Scan for the cell matching the given text and deliver its [x, y] coordinate at center. 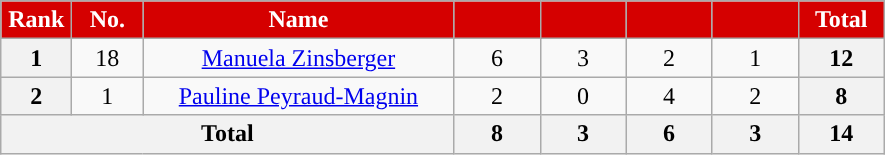
Name [298, 20]
Pauline Peyraud-Magnin [298, 96]
No. [108, 20]
Manuela Zinsberger [298, 58]
18 [108, 58]
14 [841, 134]
12 [841, 58]
Rank [36, 20]
4 [669, 96]
0 [583, 96]
